Return the [X, Y] coordinate for the center point of the cell that contains the specified text.  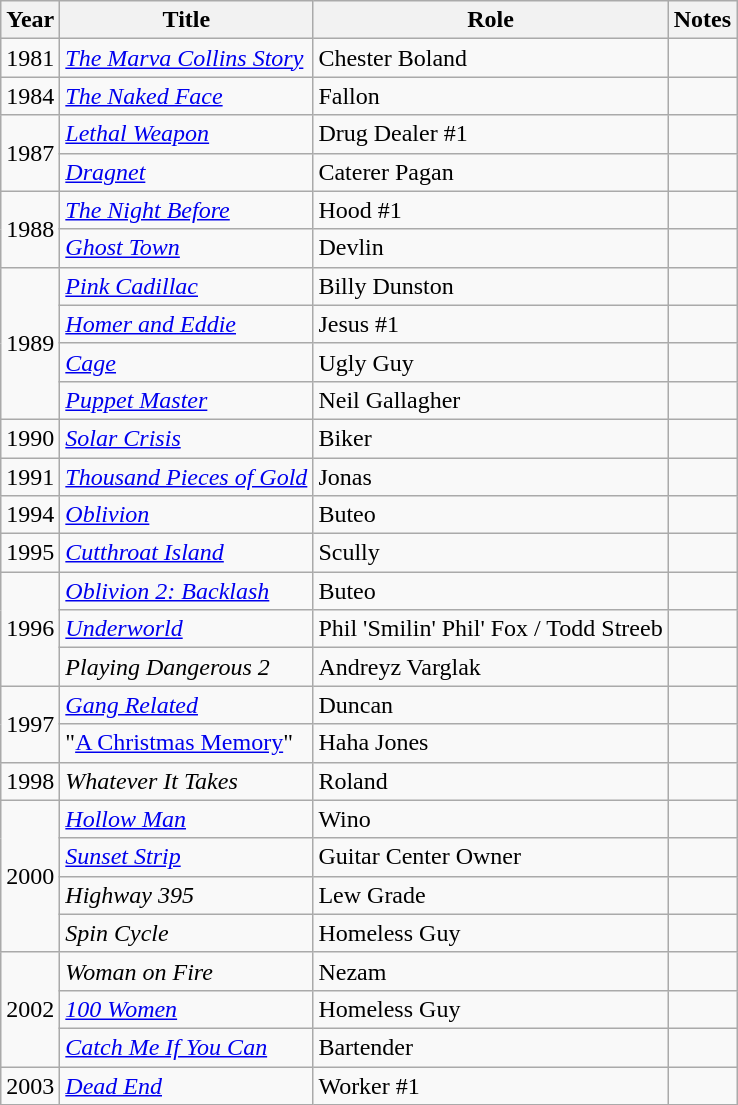
Andreyz Varglak [490, 667]
"A Christmas Memory" [186, 743]
1991 [30, 477]
Highway 395 [186, 895]
Title [186, 20]
1995 [30, 553]
1984 [30, 96]
Pink Cadillac [186, 286]
Lew Grade [490, 895]
Woman on Fire [186, 971]
1990 [30, 438]
Sunset Strip [186, 857]
Devlin [490, 248]
1998 [30, 781]
Puppet Master [186, 400]
2000 [30, 876]
Worker #1 [490, 1085]
Drug Dealer #1 [490, 134]
Oblivion [186, 515]
Whatever It Takes [186, 781]
Nezam [490, 971]
The Naked Face [186, 96]
Ghost Town [186, 248]
1997 [30, 724]
Thousand Pieces of Gold [186, 477]
Oblivion 2: Backlash [186, 591]
Billy Dunston [490, 286]
The Night Before [186, 210]
Dragnet [186, 172]
Ugly Guy [490, 362]
Jesus #1 [490, 324]
1981 [30, 58]
Roland [490, 781]
Underworld [186, 629]
Cage [186, 362]
Solar Crisis [186, 438]
Cutthroat Island [186, 553]
2003 [30, 1085]
Caterer Pagan [490, 172]
1987 [30, 153]
Scully [490, 553]
Bartender [490, 1047]
Haha Jones [490, 743]
1988 [30, 229]
Fallon [490, 96]
Year [30, 20]
Hood #1 [490, 210]
Lethal Weapon [186, 134]
Hollow Man [186, 819]
2002 [30, 1009]
Biker [490, 438]
100 Women [186, 1009]
Dead End [186, 1085]
Gang Related [186, 705]
Spin Cycle [186, 933]
Guitar Center Owner [490, 857]
Role [490, 20]
Duncan [490, 705]
Playing Dangerous 2 [186, 667]
Wino [490, 819]
1994 [30, 515]
1996 [30, 629]
1989 [30, 343]
Jonas [490, 477]
Chester Boland [490, 58]
Notes [702, 20]
The Marva Collins Story [186, 58]
Neil Gallagher [490, 400]
Catch Me If You Can [186, 1047]
Homer and Eddie [186, 324]
Phil 'Smilin' Phil' Fox / Todd Streeb [490, 629]
